Search for the cell housing the specified text and yield its (x, y) center coordinate. 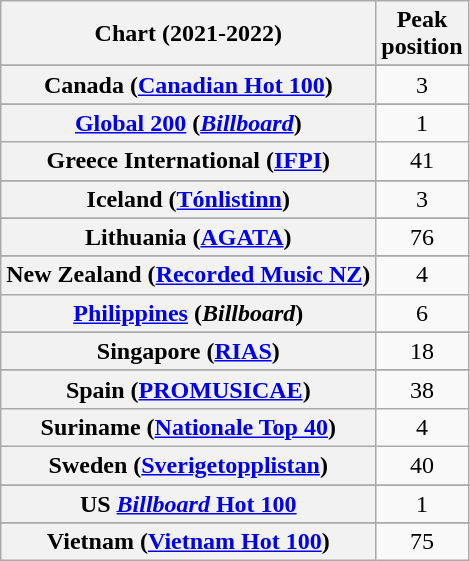
Peakposition (422, 34)
Canada (Canadian Hot 100) (188, 85)
Singapore (RIAS) (188, 351)
Chart (2021-2022) (188, 34)
Philippines (Billboard) (188, 313)
Greece International (IFPI) (188, 161)
US Billboard Hot 100 (188, 503)
Vietnam (Vietnam Hot 100) (188, 542)
76 (422, 237)
75 (422, 542)
40 (422, 465)
6 (422, 313)
41 (422, 161)
Global 200 (Billboard) (188, 123)
Lithuania (AGATA) (188, 237)
38 (422, 389)
18 (422, 351)
Sweden (Sverigetopplistan) (188, 465)
Spain (PROMUSICAE) (188, 389)
Iceland (Tónlistinn) (188, 199)
New Zealand (Recorded Music NZ) (188, 275)
Suriname (Nationale Top 40) (188, 427)
